Provide the (x, y) coordinate of the cell's center where the given text is located.  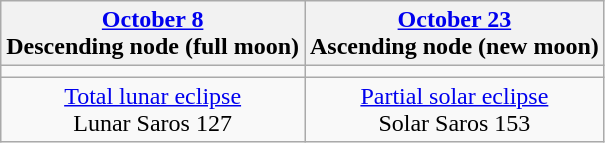
Total lunar eclipseLunar Saros 127 (153, 110)
Partial solar eclipseSolar Saros 153 (454, 110)
October 23Ascending node (new moon) (454, 34)
October 8Descending node (full moon) (153, 34)
